Scan for the cell matching the given text and deliver its (x, y) coordinate at center. 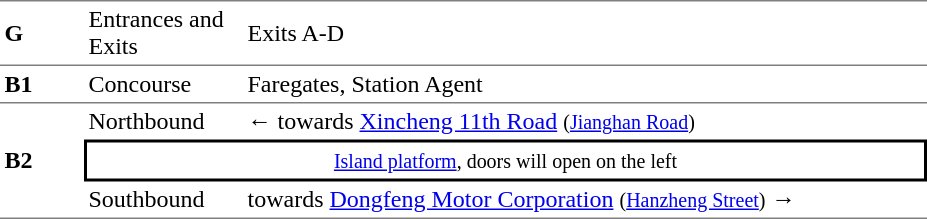
Faregates, Station Agent (585, 85)
B1 (42, 85)
← towards Xincheng 11th Road (Jianghan Road) (585, 122)
Exits A-D (585, 33)
Northbound (164, 122)
Island platform, doors will open on the left (506, 161)
Entrances and Exits (164, 33)
G (42, 33)
Concourse (164, 85)
